From the cell containing the given text, extract its center point as (X, Y) coordinate. 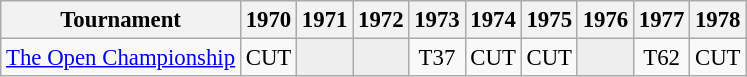
1971 (325, 20)
1973 (437, 20)
1972 (381, 20)
1977 (661, 20)
Tournament (121, 20)
1970 (268, 20)
T62 (661, 58)
T37 (437, 58)
The Open Championship (121, 58)
1974 (493, 20)
1978 (718, 20)
1975 (549, 20)
1976 (605, 20)
